Scan for the cell matching the given text and deliver its (x, y) coordinate at center. 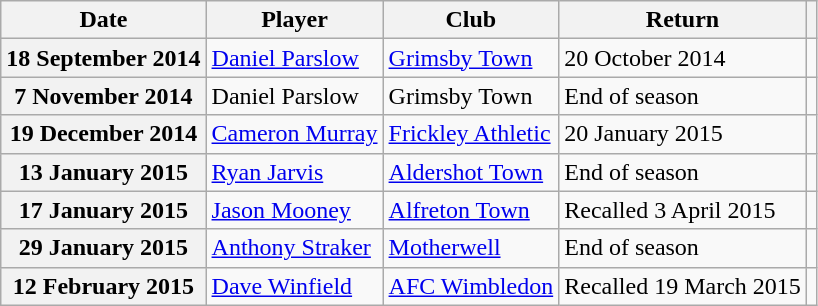
AFC Wimbledon (471, 286)
Return (683, 20)
Recalled 19 March 2015 (683, 286)
17 January 2015 (104, 210)
7 November 2014 (104, 96)
19 December 2014 (104, 134)
Player (294, 20)
18 September 2014 (104, 58)
Dave Winfield (294, 286)
Ryan Jarvis (294, 172)
Frickley Athletic (471, 134)
Anthony Straker (294, 248)
Recalled 3 April 2015 (683, 210)
Jason Mooney (294, 210)
12 February 2015 (104, 286)
Club (471, 20)
Cameron Murray (294, 134)
Motherwell (471, 248)
29 January 2015 (104, 248)
Alfreton Town (471, 210)
Date (104, 20)
13 January 2015 (104, 172)
20 January 2015 (683, 134)
20 October 2014 (683, 58)
Aldershot Town (471, 172)
